Detect which cell encompasses the target text, then output its [X, Y] center coordinate. 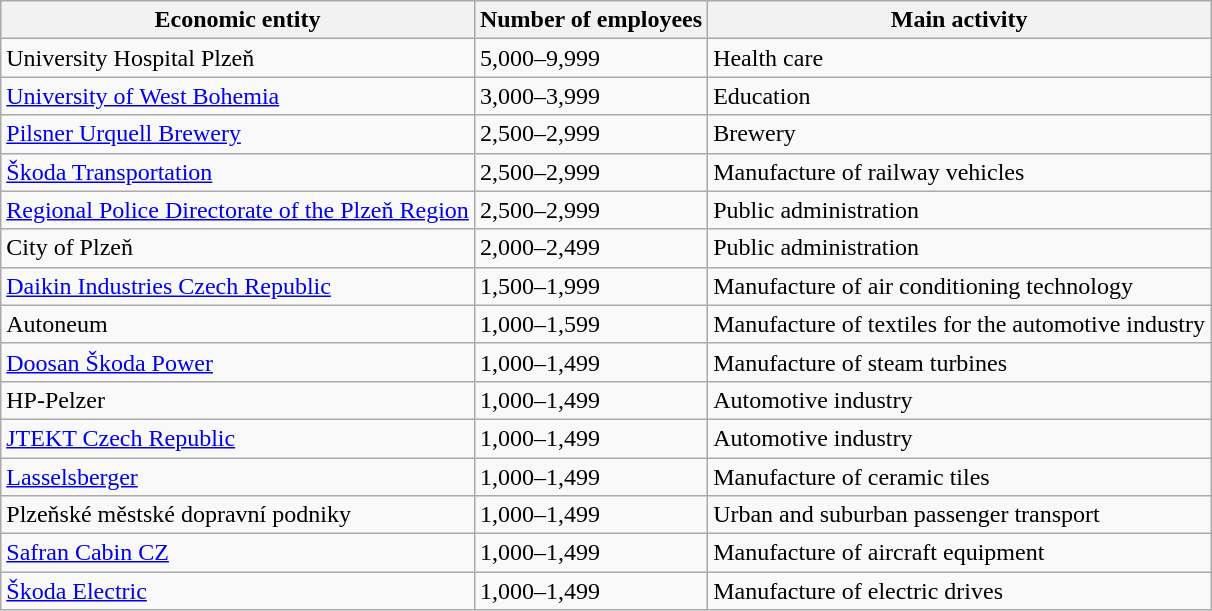
Manufacture of steam turbines [960, 362]
Daikin Industries Czech Republic [238, 286]
Manufacture of textiles for the automotive industry [960, 324]
Urban and suburban passenger transport [960, 515]
University of West Bohemia [238, 96]
2,000–2,499 [590, 248]
3,000–3,999 [590, 96]
Škoda Electric [238, 591]
Plzeňské městské dopravní podniky [238, 515]
1,000–1,599 [590, 324]
Škoda Transportation [238, 172]
Health care [960, 58]
Education [960, 96]
Manufacture of railway vehicles [960, 172]
Pilsner Urquell Brewery [238, 134]
Manufacture of aircraft equipment [960, 553]
Number of employees [590, 20]
University Hospital Plzeň [238, 58]
Manufacture of ceramic tiles [960, 477]
Manufacture of air conditioning technology [960, 286]
5,000–9,999 [590, 58]
City of Plzeň [238, 248]
1,500–1,999 [590, 286]
Economic entity [238, 20]
JTEKT Czech Republic [238, 438]
Brewery [960, 134]
Main activity [960, 20]
Lasselsberger [238, 477]
HP-Pelzer [238, 400]
Regional Police Directorate of the Plzeň Region [238, 210]
Safran Cabin CZ [238, 553]
Manufacture of electric drives [960, 591]
Doosan Škoda Power [238, 362]
Autoneum [238, 324]
